Locate the cell with the specified text and output its (x, y) center coordinate. 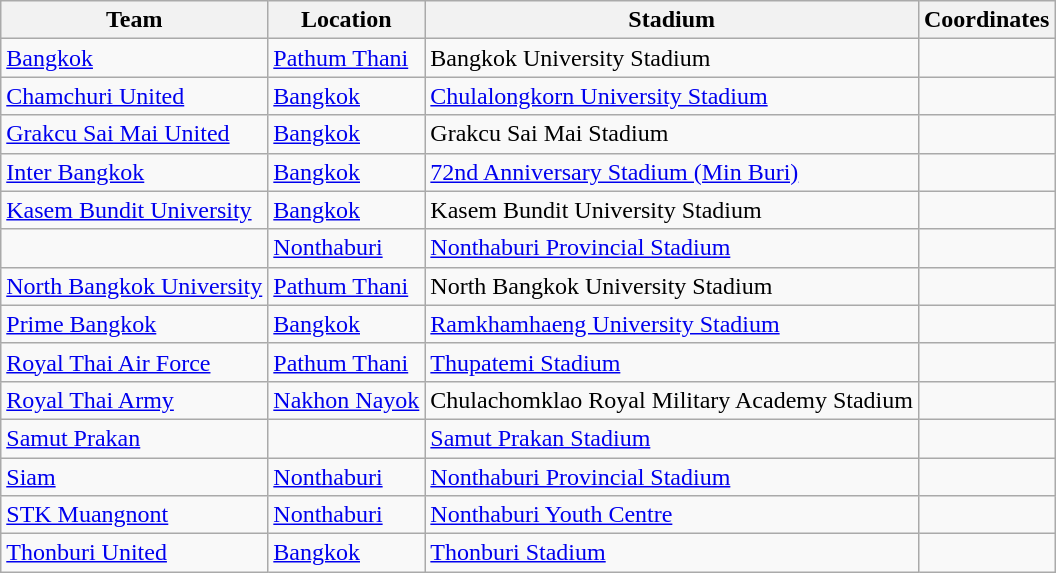
Samut Prakan (134, 438)
Stadium (672, 20)
Location (346, 20)
Royal Thai Army (134, 400)
Thonburi United (134, 553)
Chulalongkorn University Stadium (672, 96)
Grakcu Sai Mai Stadium (672, 134)
Thonburi Stadium (672, 553)
Kasem Bundit University Stadium (672, 210)
Ramkhamhaeng University Stadium (672, 324)
Inter Bangkok (134, 172)
72nd Anniversary Stadium (Min Buri) (672, 172)
Siam (134, 477)
Chamchuri United (134, 96)
North Bangkok University (134, 286)
Nakhon Nayok (346, 400)
Team (134, 20)
STK Muangnont (134, 515)
Bangkok University Stadium (672, 58)
Prime Bangkok (134, 324)
Chulachomklao Royal Military Academy Stadium (672, 400)
Thupatemi Stadium (672, 362)
Kasem Bundit University (134, 210)
North Bangkok University Stadium (672, 286)
Royal Thai Air Force (134, 362)
Samut Prakan Stadium (672, 438)
Grakcu Sai Mai United (134, 134)
Nonthaburi Youth Centre (672, 515)
Coordinates (986, 20)
